Return (X, Y) of the center of cell containing provided text 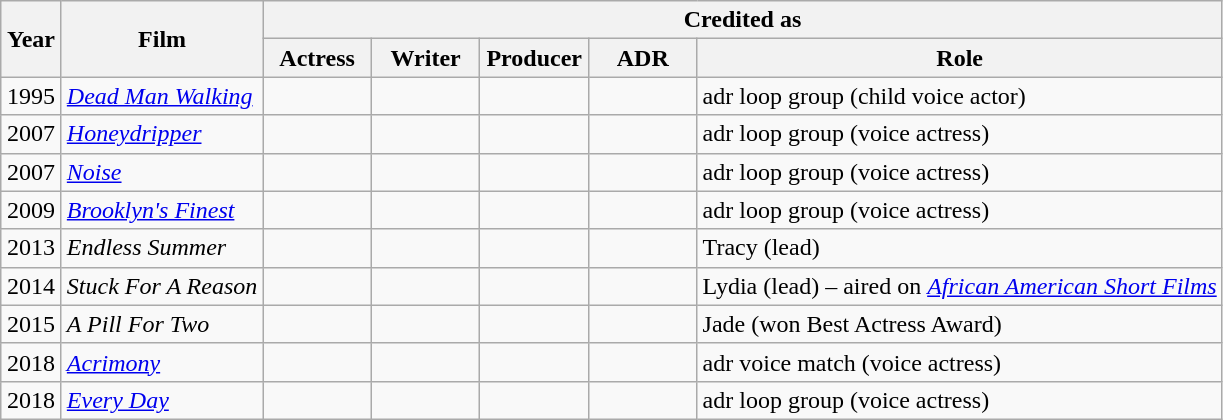
Jade (won Best Actress Award) (960, 324)
Brooklyn's Finest (162, 210)
Dead Man Walking (162, 96)
adr loop group (child voice actor) (960, 96)
Credited as (742, 20)
2014 (32, 286)
Honeydripper (162, 134)
adr voice match (voice actress) (960, 362)
2015 (32, 324)
2009 (32, 210)
Role (960, 58)
1995 (32, 96)
Tracy (lead) (960, 248)
Producer (534, 58)
ADR (642, 58)
Actress (318, 58)
Lydia (lead) – aired on African American Short Films (960, 286)
Writer (426, 58)
Every Day (162, 400)
A Pill For Two (162, 324)
Noise (162, 172)
Year (32, 39)
Stuck For A Reason (162, 286)
2013 (32, 248)
Endless Summer (162, 248)
Film (162, 39)
Acrimony (162, 362)
